Provide the (X, Y) coordinate of the cell's center where the given text is located.  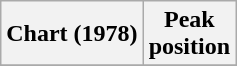
Peakposition (189, 34)
Chart (1978) (72, 34)
